From the cell containing the given text, extract its center point as [x, y] coordinate. 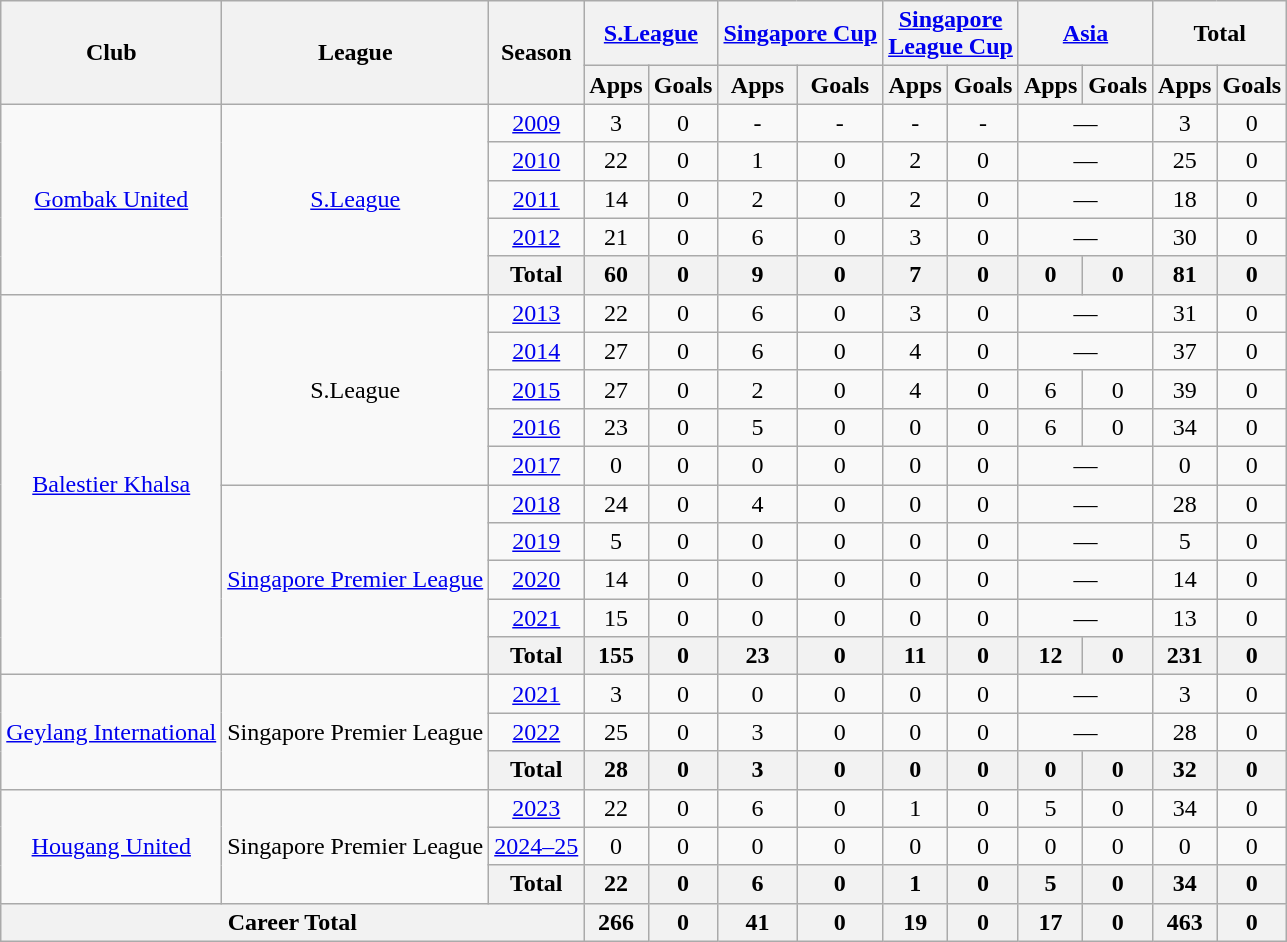
24 [616, 503]
81 [1185, 275]
2024–25 [536, 846]
11 [916, 656]
2014 [536, 351]
2019 [536, 542]
League [356, 52]
Gombak United [112, 199]
2022 [536, 732]
19 [916, 922]
30 [1185, 237]
41 [758, 922]
2012 [536, 237]
2009 [536, 123]
463 [1185, 922]
2020 [536, 580]
15 [616, 618]
SingaporeLeague Cup [951, 34]
12 [1050, 656]
60 [616, 275]
Hougang United [112, 846]
Balestier Khalsa [112, 484]
2010 [536, 161]
37 [1185, 351]
13 [1185, 618]
21 [616, 237]
155 [616, 656]
2016 [536, 427]
Career Total [292, 922]
Asia [1085, 34]
2013 [536, 313]
2023 [536, 808]
9 [758, 275]
2011 [536, 199]
2015 [536, 389]
39 [1185, 389]
Geylang International [112, 732]
17 [1050, 922]
Season [536, 52]
18 [1185, 199]
31 [1185, 313]
Club [112, 52]
Singapore Cup [800, 34]
32 [1185, 770]
231 [1185, 656]
2017 [536, 465]
7 [916, 275]
2018 [536, 503]
266 [616, 922]
